Detect which cell encompasses the target text, then output its (X, Y) center coordinate. 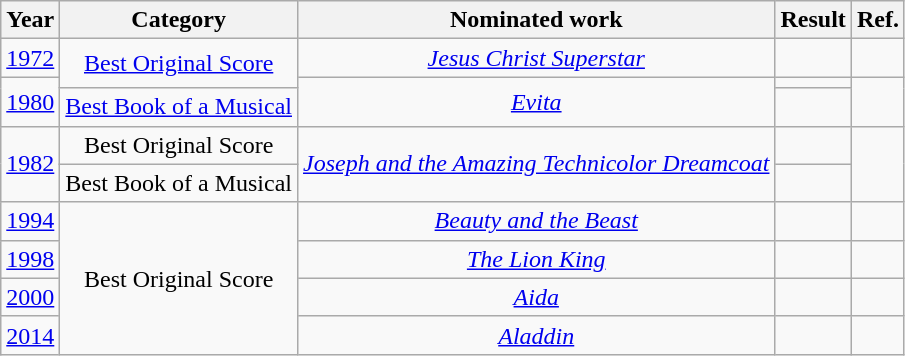
2014 (30, 335)
1980 (30, 102)
Evita (536, 102)
Nominated work (536, 20)
Category (179, 20)
Ref. (878, 20)
Year (30, 20)
Beauty and the Beast (536, 221)
Aida (536, 297)
1998 (30, 259)
2000 (30, 297)
Jesus Christ Superstar (536, 58)
The Lion King (536, 259)
1982 (30, 164)
Result (813, 20)
Joseph and the Amazing Technicolor Dreamcoat (536, 164)
1994 (30, 221)
Aladdin (536, 335)
1972 (30, 58)
